For the text-containing cell, return its midpoint in (x, y) coordinate format. 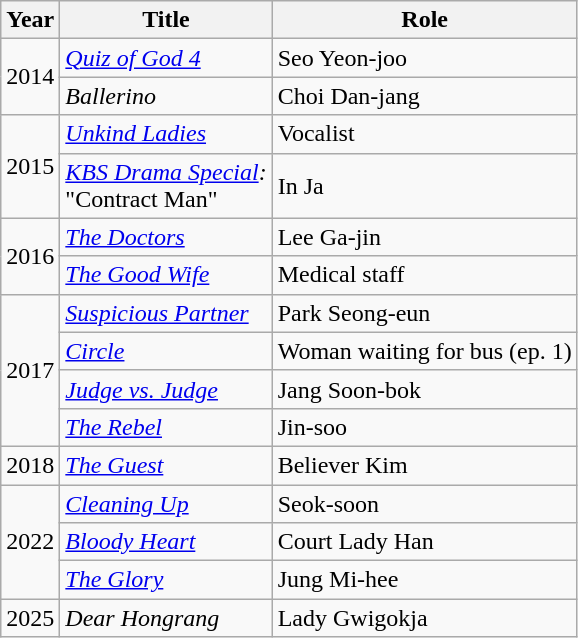
Woman waiting for bus (ep. 1) (424, 351)
Cleaning Up (166, 503)
Court Lady Han (424, 542)
Jin-soo (424, 427)
The Rebel (166, 427)
The Guest (166, 465)
Bloody Heart (166, 542)
Lee Ga-jin (424, 237)
Dear Hongrang (166, 618)
Year (30, 20)
Circle (166, 351)
Title (166, 20)
KBS Drama Special:"Contract Man" (166, 186)
Seo Yeon-joo (424, 58)
Ballerino (166, 96)
Medical staff (424, 275)
The Doctors (166, 237)
Believer Kim (424, 465)
Park Seong-eun (424, 313)
In Ja (424, 186)
Unkind Ladies (166, 134)
Judge vs. Judge (166, 389)
2014 (30, 77)
2017 (30, 370)
2025 (30, 618)
Jung Mi-hee (424, 580)
2022 (30, 541)
Jang Soon-bok (424, 389)
Role (424, 20)
2015 (30, 166)
Seok-soon (424, 503)
2018 (30, 465)
2016 (30, 256)
The Good Wife (166, 275)
Lady Gwigokja (424, 618)
Choi Dan-jang (424, 96)
The Glory (166, 580)
Vocalist (424, 134)
Suspicious Partner (166, 313)
Quiz of God 4 (166, 58)
